Scan for the cell matching the given text and deliver its (x, y) coordinate at center. 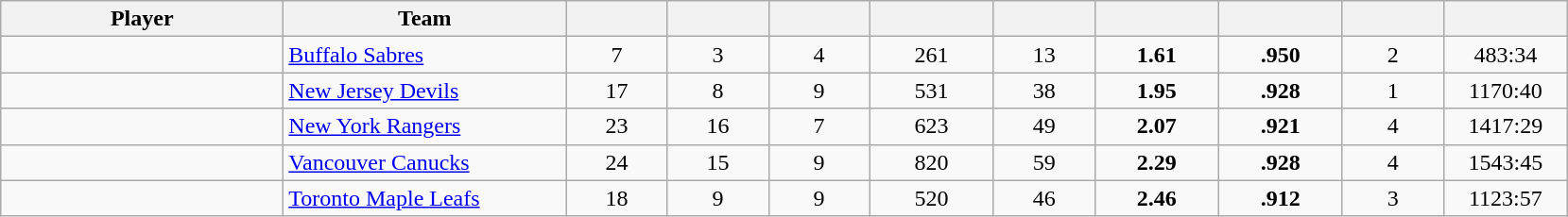
23 (616, 126)
16 (718, 126)
Vancouver Canucks (425, 162)
46 (1043, 198)
2 (1393, 55)
.912 (1280, 198)
1543:45 (1505, 162)
1.95 (1157, 91)
820 (932, 162)
483:34 (1505, 55)
15 (718, 162)
2.29 (1157, 162)
New York Rangers (425, 126)
1417:29 (1505, 126)
New Jersey Devils (425, 91)
520 (932, 198)
13 (1043, 55)
1170:40 (1505, 91)
8 (718, 91)
623 (932, 126)
2.07 (1157, 126)
18 (616, 198)
Buffalo Sabres (425, 55)
Player (142, 19)
Team (425, 19)
49 (1043, 126)
24 (616, 162)
1 (1393, 91)
531 (932, 91)
.921 (1280, 126)
1.61 (1157, 55)
261 (932, 55)
59 (1043, 162)
1123:57 (1505, 198)
Toronto Maple Leafs (425, 198)
2.46 (1157, 198)
38 (1043, 91)
17 (616, 91)
.950 (1280, 55)
